Scan for the cell matching the given text and deliver its (x, y) coordinate at center. 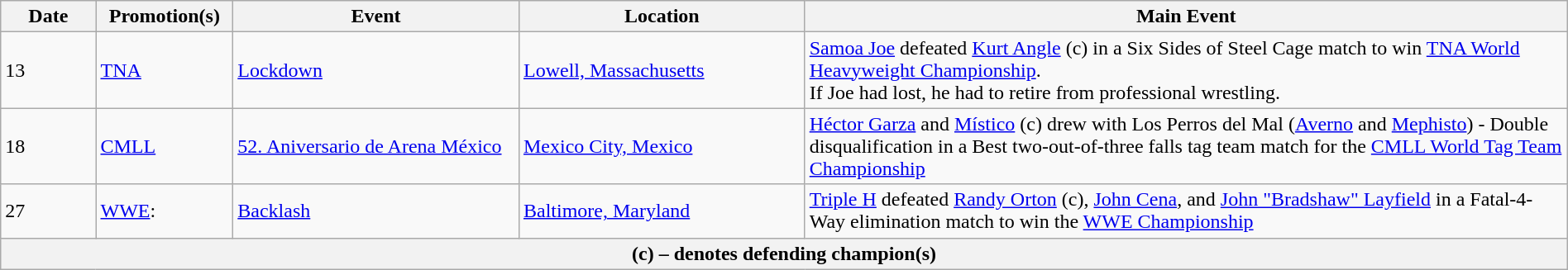
CMLL (165, 146)
Event (376, 17)
Lockdown (376, 70)
Date (48, 17)
18 (48, 146)
Mexico City, Mexico (662, 146)
Main Event (1186, 17)
Promotion(s) (165, 17)
27 (48, 211)
WWE: (165, 211)
TNA (165, 70)
Triple H defeated Randy Orton (c), John Cena, and John "Bradshaw" Layfield in a Fatal-4-Way elimination match to win the WWE Championship (1186, 211)
Location (662, 17)
13 (48, 70)
Backlash (376, 211)
Lowell, Massachusetts (662, 70)
52. Aniversario de Arena México (376, 146)
Baltimore, Maryland (662, 211)
(c) – denotes defending champion(s) (784, 253)
